Provide the (x, y) coordinate of the cell's center where the given text is located.  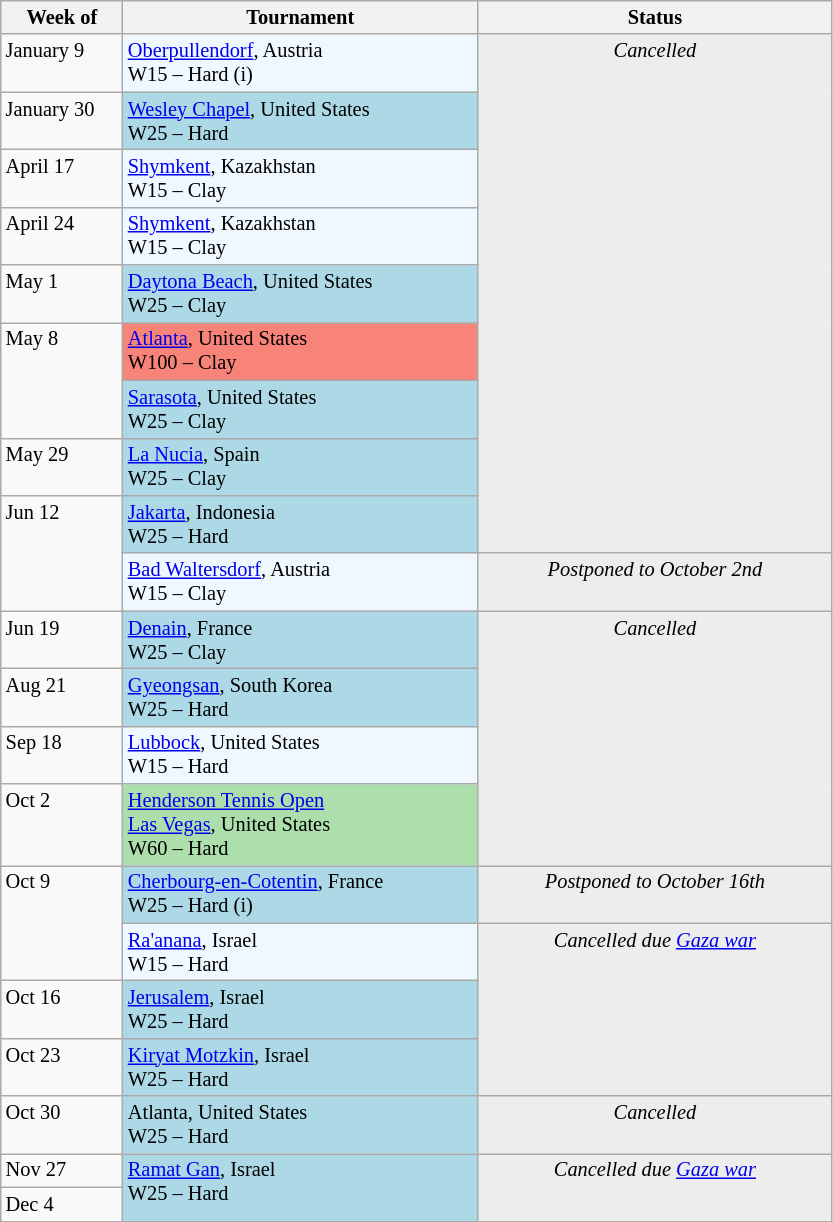
Oct 2 (62, 825)
Jakarta, Indonesia W25 – Hard (300, 524)
Oct 9 (62, 922)
Cherbourg-en-Cotentin, France W25 – Hard (i) (300, 894)
January 30 (62, 121)
Jun 12 (62, 552)
Sarasota, United States W25 – Clay (300, 409)
January 9 (62, 63)
Bad Waltersdorf, Austria W15 – Clay (300, 582)
April 17 (62, 178)
Oct 16 (62, 1009)
Oct 23 (62, 1067)
Postponed to October 2nd (656, 582)
Lubbock, United States W15 – Hard (300, 755)
Week of (62, 17)
Jerusalem, Israel W25 – Hard (300, 1009)
Oberpullendorf, Austria W15 – Hard (i) (300, 63)
Ramat Gan, Israel W25 – Hard (300, 1186)
Gyeongsan, South Korea W25 – Hard (300, 697)
Aug 21 (62, 697)
Wesley Chapel, United States W25 – Hard (300, 121)
Daytona Beach, United States W25 – Clay (300, 294)
Jun 19 (62, 640)
Postponed to October 16th (656, 894)
La Nucia, Spain W25 – Clay (300, 467)
Henderson Tennis Open Las Vegas, United States W60 – Hard (300, 825)
Nov 27 (62, 1170)
Status (656, 17)
Atlanta, United States W100 – Clay (300, 351)
Oct 30 (62, 1125)
April 24 (62, 236)
May 29 (62, 467)
Tournament (300, 17)
Denain, France W25 – Clay (300, 640)
May 1 (62, 294)
Atlanta, United States W25 – Hard (300, 1125)
Sep 18 (62, 755)
Dec 4 (62, 1204)
May 8 (62, 380)
Ra'anana, Israel W15 – Hard (300, 952)
Kiryat Motzkin, Israel W25 – Hard (300, 1067)
